Detect which cell encompasses the target text, then output its (X, Y) center coordinate. 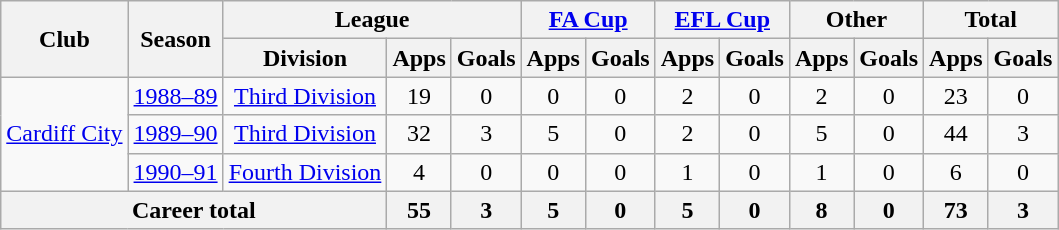
Career total (194, 210)
EFL Cup (722, 20)
23 (956, 96)
1990–91 (176, 172)
32 (419, 134)
1988–89 (176, 96)
8 (821, 210)
Cardiff City (64, 134)
1989–90 (176, 134)
19 (419, 96)
League (372, 20)
Club (64, 39)
Fourth Division (305, 172)
44 (956, 134)
Division (305, 58)
FA Cup (588, 20)
73 (956, 210)
4 (419, 172)
Season (176, 39)
Total (991, 20)
55 (419, 210)
Other (856, 20)
6 (956, 172)
